Return the (X, Y) coordinate for the center point of the cell that contains the specified text.  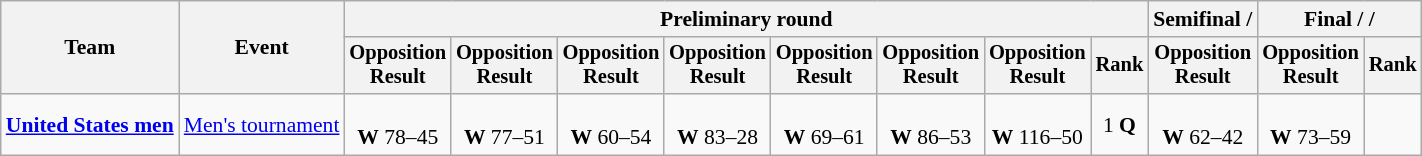
Event (262, 48)
W 77–51 (504, 124)
W 86–53 (930, 124)
Semifinal / (1202, 19)
W 62–42 (1202, 124)
Men's tournament (262, 124)
W 78–45 (398, 124)
Preliminary round (746, 19)
Team (90, 48)
Final / / (1339, 19)
1 Q (1120, 124)
W 73–59 (1310, 124)
W 60–54 (612, 124)
W 83–28 (718, 124)
W 116–50 (1038, 124)
W 69–61 (824, 124)
United States men (90, 124)
